Determine the [x, y] coordinate at the center of the cell enclosing the given text.  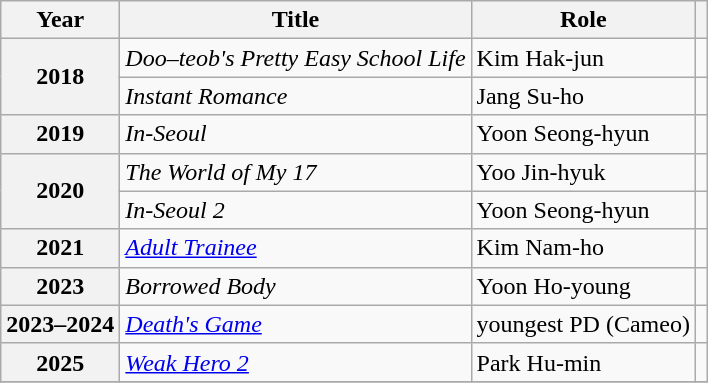
Death's Game [296, 324]
2019 [60, 134]
Title [296, 20]
Yoo Jin-hyuk [583, 172]
Role [583, 20]
2018 [60, 77]
Weak Hero 2 [296, 362]
Kim Hak-jun [583, 58]
2020 [60, 191]
2023 [60, 286]
Borrowed Body [296, 286]
Kim Nam-ho [583, 248]
In-Seoul 2 [296, 210]
youngest PD (Cameo) [583, 324]
Adult Trainee [296, 248]
Instant Romance [296, 96]
2025 [60, 362]
The World of My 17 [296, 172]
Doo–teob's Pretty Easy School Life [296, 58]
2023–2024 [60, 324]
Park Hu-min [583, 362]
Year [60, 20]
Jang Su-ho [583, 96]
In-Seoul [296, 134]
Yoon Ho-young [583, 286]
2021 [60, 248]
